Identify which cell holds the provided text, then report its (X, Y) central coordinate. 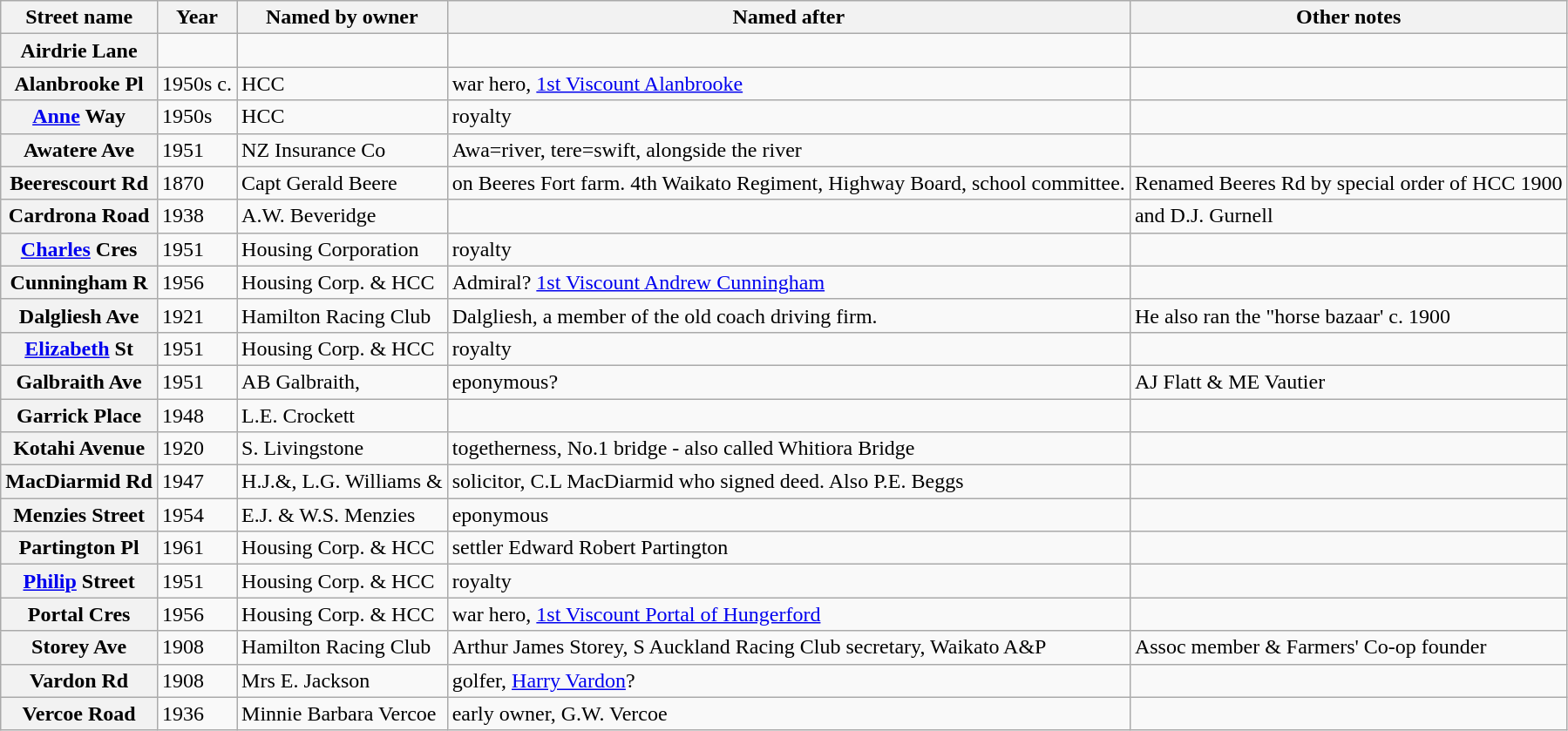
L.E. Crockett (343, 416)
Housing Corporation (343, 249)
AJ Flatt & ME Vautier (1348, 382)
H.J.&, L.G. Williams & (343, 482)
settler Edward Robert Partington (788, 548)
and D.J. Gurnell (1348, 216)
war hero, 1st Viscount Portal of Hungerford (788, 614)
Charles Cres (79, 249)
A.W. Beveridge (343, 216)
1950s c. (197, 84)
Galbraith Ave (79, 382)
Admiral? 1st Viscount Andrew Cunningham (788, 282)
early owner, G.W. Vercoe (788, 714)
Mrs E. Jackson (343, 680)
Dalgliesh, a member of the old coach driving firm. (788, 315)
Named after (788, 17)
Arthur James Storey, S Auckland Racing Club secretary, Waikato A&P (788, 647)
E.J. & W.S. Menzies (343, 515)
togetherness, No.1 bridge - also called Whitiora Bridge (788, 449)
Street name (79, 17)
Philip Street (79, 581)
1936 (197, 714)
Partington Pl (79, 548)
1948 (197, 416)
Assoc member & Farmers' Co-op founder (1348, 647)
Portal Cres (79, 614)
1961 (197, 548)
1954 (197, 515)
Beerescourt Rd (79, 183)
Alanbrooke Pl (79, 84)
Kotahi Avenue (79, 449)
golfer, Harry Vardon? (788, 680)
Elizabeth St (79, 349)
Anne Way (79, 117)
1950s (197, 117)
Menzies Street (79, 515)
Awatere Ave (79, 150)
NZ Insurance Co (343, 150)
Capt Gerald Beere (343, 183)
eponymous? (788, 382)
Renamed Beeres Rd by special order of HCC 1900 (1348, 183)
Other notes (1348, 17)
solicitor, C.L MacDiarmid who signed deed. Also P.E. Beggs (788, 482)
Vardon Rd (79, 680)
1870 (197, 183)
He also ran the "horse bazaar' c. 1900 (1348, 315)
Storey Ave (79, 647)
1921 (197, 315)
Named by owner (343, 17)
on Beeres Fort farm. 4th Waikato Regiment, Highway Board, school committee. (788, 183)
Year (197, 17)
Vercoe Road (79, 714)
Dalgliesh Ave (79, 315)
MacDiarmid Rd (79, 482)
1947 (197, 482)
1938 (197, 216)
Cardrona Road (79, 216)
S. Livingstone (343, 449)
Airdrie Lane (79, 51)
1920 (197, 449)
Minnie Barbara Vercoe (343, 714)
war hero, 1st Viscount Alanbrooke (788, 84)
Cunningham R (79, 282)
Awa=river, tere=swift, alongside the river (788, 150)
Garrick Place (79, 416)
eponymous (788, 515)
AB Galbraith, (343, 382)
